Locate the cell with the specified text and output its [x, y] center coordinate. 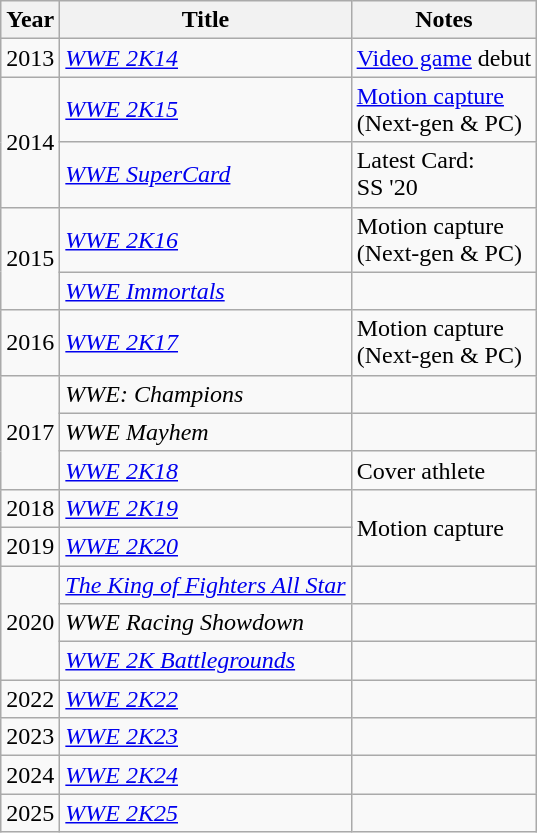
WWE 2K Battlegrounds [206, 661]
WWE 2K17 [206, 342]
2023 [30, 737]
2022 [30, 699]
WWE 2K14 [206, 58]
WWE 2K25 [206, 813]
WWE 2K24 [206, 775]
2014 [30, 142]
2025 [30, 813]
Video game debut [444, 58]
WWE 2K16 [206, 240]
2015 [30, 258]
2020 [30, 623]
Notes [444, 20]
WWE 2K20 [206, 546]
WWE SuperCard [206, 174]
WWE Racing Showdown [206, 623]
WWE 2K22 [206, 699]
WWE 2K19 [206, 508]
WWE 2K15 [206, 110]
WWE: Champions [206, 394]
WWE Mayhem [206, 432]
The King of Fighters All Star [206, 585]
Latest Card:SS '20 [444, 174]
2017 [30, 432]
WWE 2K23 [206, 737]
Title [206, 20]
2013 [30, 58]
Year [30, 20]
Cover athlete [444, 470]
2016 [30, 342]
WWE Immortals [206, 291]
WWE 2K18 [206, 470]
2019 [30, 546]
2018 [30, 508]
2024 [30, 775]
Motion capture [444, 527]
